Scan for the cell matching the given text and deliver its (X, Y) coordinate at center. 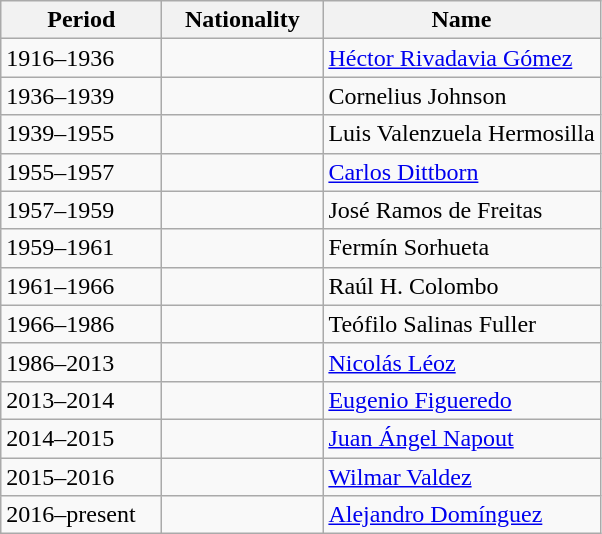
1936–1939 (82, 96)
Luis Valenzuela Hermosilla (462, 134)
1955–1957 (82, 172)
Eugenio Figueredo (462, 400)
1957–1959 (82, 210)
2015–2016 (82, 477)
1966–1986 (82, 324)
1986–2013 (82, 362)
José Ramos de Freitas (462, 210)
1916–1936 (82, 58)
Juan Ángel Napout (462, 438)
1961–1966 (82, 286)
Nationality (242, 20)
Alejandro Domínguez (462, 515)
Name (462, 20)
Héctor Rivadavia Gómez (462, 58)
Carlos Dittborn (462, 172)
Period (82, 20)
Cornelius Johnson (462, 96)
Raúl H. Colombo (462, 286)
2016–present (82, 515)
2013–2014 (82, 400)
Nicolás Léoz (462, 362)
Wilmar Valdez (462, 477)
Teófilo Salinas Fuller (462, 324)
1939–1955 (82, 134)
Fermín Sorhueta (462, 248)
1959–1961 (82, 248)
2014–2015 (82, 438)
